From the cell containing the given text, extract its center point as [x, y] coordinate. 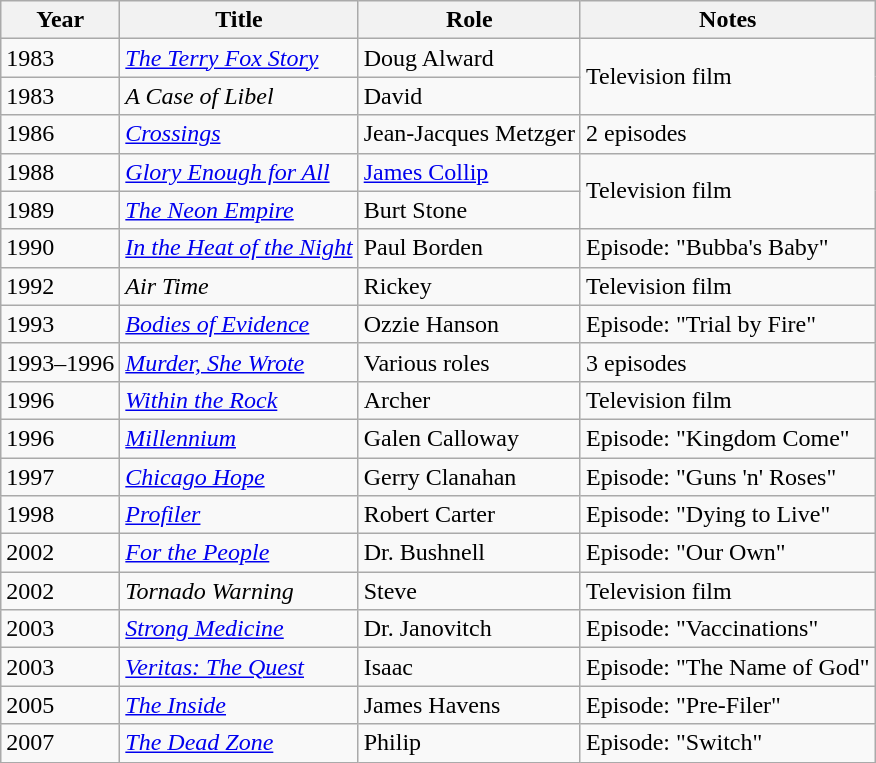
Episode: "The Name of God" [728, 667]
The Dead Zone [239, 743]
David [469, 96]
Notes [728, 20]
Within the Rock [239, 400]
Steve [469, 591]
James Collip [469, 172]
Doug Alward [469, 58]
1986 [60, 134]
Episode: "Kingdom Come" [728, 438]
Philip [469, 743]
Archer [469, 400]
Jean-Jacques Metzger [469, 134]
Paul Borden [469, 248]
1990 [60, 248]
Millennium [239, 438]
Bodies of Evidence [239, 324]
Burt Stone [469, 210]
The Neon Empire [239, 210]
Air Time [239, 286]
Episode: "Guns 'n' Roses" [728, 477]
1989 [60, 210]
Gerry Clanahan [469, 477]
Role [469, 20]
1998 [60, 515]
Robert Carter [469, 515]
Isaac [469, 667]
Episode: "Switch" [728, 743]
Episode: "Bubba's Baby" [728, 248]
Tornado Warning [239, 591]
Episode: "Trial by Fire" [728, 324]
Episode: "Vaccinations" [728, 629]
1997 [60, 477]
Strong Medicine [239, 629]
Galen Calloway [469, 438]
Ozzie Hanson [469, 324]
In the Heat of the Night [239, 248]
Crossings [239, 134]
James Havens [469, 705]
Dr. Bushnell [469, 553]
Profiler [239, 515]
Dr. Janovitch [469, 629]
Episode: "Pre-Filer" [728, 705]
Murder, She Wrote [239, 362]
1992 [60, 286]
2 episodes [728, 134]
Chicago Hope [239, 477]
Rickey [469, 286]
1993–1996 [60, 362]
3 episodes [728, 362]
Various roles [469, 362]
For the People [239, 553]
The Terry Fox Story [239, 58]
Year [60, 20]
2007 [60, 743]
Episode: "Our Own" [728, 553]
Veritas: The Quest [239, 667]
Episode: "Dying to Live" [728, 515]
The Inside [239, 705]
A Case of Libel [239, 96]
Glory Enough for All [239, 172]
1988 [60, 172]
Title [239, 20]
2005 [60, 705]
1993 [60, 324]
